Return (x, y) of the center of cell containing provided text 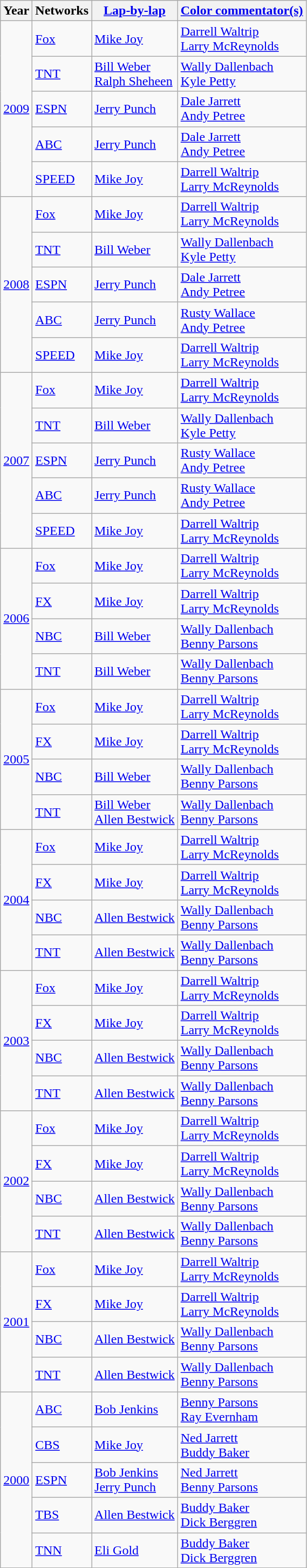
Ned JarrettBuddy Baker (242, 1445)
Networks (62, 11)
Bob JenkinsJerry Punch (135, 1479)
TNN (62, 1550)
2003 (16, 1041)
2006 (16, 619)
CBS (62, 1445)
TBS (62, 1515)
Eli Gold (135, 1550)
2002 (16, 1181)
Color commentator(s) (242, 11)
Bill WeberAllen Bestwick (135, 812)
Lap-by-lap (135, 11)
2004 (16, 900)
2007 (16, 460)
2009 (16, 109)
2008 (16, 284)
Ned JarrettBenny Parsons (242, 1479)
Bob Jenkins (135, 1409)
2000 (16, 1479)
Year (16, 11)
2005 (16, 759)
2001 (16, 1322)
Bill WeberRalph Sheheen (135, 73)
Benny ParsonsRay Evernham (242, 1409)
